Locate the cell with the specified text and output its [x, y] center coordinate. 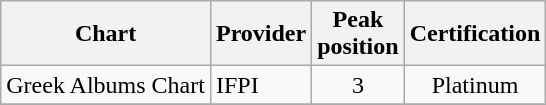
3 [358, 85]
Peakposition [358, 34]
IFPI [260, 85]
Platinum [475, 85]
Chart [106, 34]
Certification [475, 34]
Provider [260, 34]
Greek Albums Chart [106, 85]
